Find where the given text appears and provide that cell's center as (X, Y) coordinate. 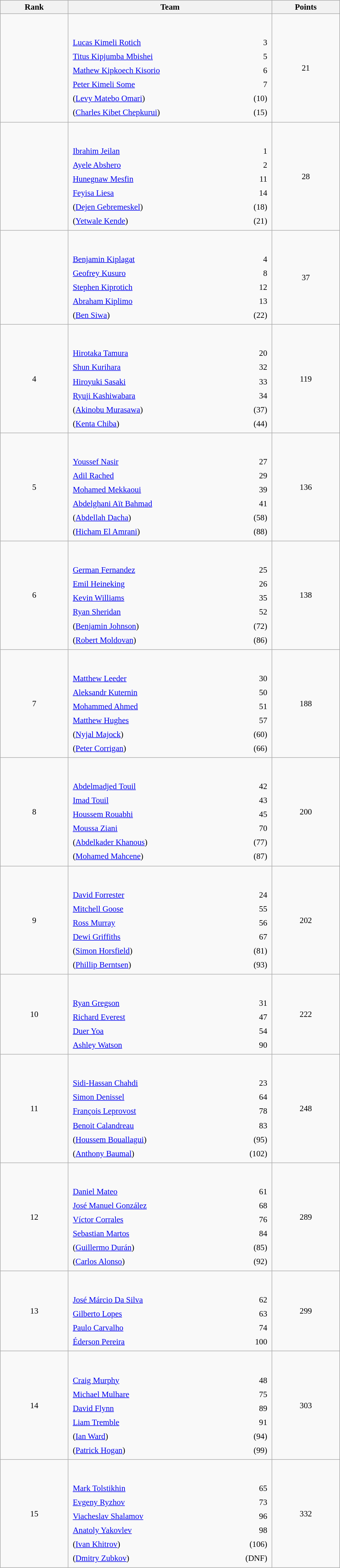
83 (247, 1125)
Mathew Kipkoech Kisorio (154, 71)
Ryan Sheridan (150, 612)
Points (306, 7)
David Flynn (148, 1408)
27 (252, 462)
56 (248, 923)
67 (248, 937)
(95) (247, 1139)
91 (247, 1422)
Shun Kurihara (151, 367)
(Ian Ward) (148, 1436)
Stephen Kiprotich (149, 287)
30 (250, 678)
42 (251, 787)
98 (244, 1530)
(15) (253, 113)
(86) (250, 640)
25 (250, 570)
Matthew Leeder 30 Aleksandr Kuternin 50 Mohammed Ahmed 51 Matthew Hughes 57 (Nyjal Majock) (60) (Peter Corrigan) (66) (170, 703)
299 (306, 1311)
26 (250, 584)
24 (248, 895)
Mitchell Goose (148, 909)
68 (251, 1205)
10 (34, 1014)
Ryan Gregson (153, 1003)
(Ivan Khitrov) (144, 1544)
(21) (250, 221)
52 (250, 612)
222 (306, 1014)
39 (252, 490)
François Leprovost (148, 1111)
(Charles Kibet Chepkurui) (154, 113)
84 (251, 1234)
Éderson Pereira (152, 1342)
289 (306, 1217)
(99) (247, 1450)
202 (306, 920)
Hiroyuki Sasaki (151, 381)
José Márcio Da Silva (152, 1300)
(Benjamin Johnson) (150, 626)
Abdelmadjed Touil 42 Imad Touil 43 Houssem Rouabhi 45 Moussa Ziani 70 (Abdelkader Khanous) (77) (Mohamed Mahcene) (87) (170, 812)
(Patrick Hogan) (148, 1450)
(92) (251, 1262)
Mark Tolstikhin (144, 1488)
28 (306, 176)
Rank (34, 7)
136 (306, 487)
35 (250, 598)
Moussa Ziani (152, 828)
Geofrey Kusuro (149, 273)
Ibrahim Jeilan 1 Ayele Abshero 2 Hunegnaw Mesfin 11 Feyisa Liesa 14 (Dejen Gebremeskel) (18) (Yetwale Kende) (21) (170, 176)
73 (244, 1502)
David Forrester (148, 895)
Sidi-Hassan Chahdi 23 Simon Denissel 64 François Leprovost 78 Benoit Calandreau 83 (Houssem Bouallagui) (95) (Anthony Baumal) (102) (170, 1109)
21 (306, 68)
48 (247, 1380)
90 (252, 1045)
(Abdellah Dacha) (153, 518)
Simon Denissel (148, 1097)
119 (306, 379)
Lucas Kimeli Rotich 3 Titus Kipjumba Mbishei 5 Mathew Kipkoech Kisorio 6 Peter Kimeli Some 7 (Levy Matebo Omari) (10) (Charles Kibet Chepkurui) (15) (170, 68)
188 (306, 703)
(Peter Corrigan) (150, 748)
76 (251, 1219)
50 (250, 692)
74 (252, 1328)
Houssem Rouabhi (152, 814)
(Kenta Chiba) (151, 424)
(81) (248, 951)
Michael Mulhare (148, 1394)
70 (251, 828)
37 (306, 277)
Peter Kimeli Some (154, 85)
(Levy Matebo Omari) (154, 99)
(77) (251, 842)
23 (247, 1083)
Emil Heineking (150, 584)
89 (247, 1408)
(66) (250, 748)
Viacheslav Shalamov (144, 1516)
55 (248, 909)
(18) (250, 207)
Kevin Williams (150, 598)
(88) (252, 532)
Team (170, 7)
45 (251, 814)
Imad Touil (152, 800)
78 (247, 1111)
(Dejen Gebremeskel) (151, 207)
Sidi-Hassan Chahdi (148, 1083)
(Simon Horsfield) (148, 951)
Craig Murphy (148, 1380)
(94) (247, 1436)
Benjamin Kiplagat (149, 259)
Daniel Mateo 61 José Manuel González 68 Víctor Corrales 76 Sebastian Martos 84 (Guillermo Durán) (85) (Carlos Alonso) (92) (170, 1217)
(60) (250, 734)
20 (250, 353)
Matthew Leeder (150, 678)
(Akinobu Murasawa) (151, 410)
Lucas Kimeli Rotich (154, 43)
43 (251, 800)
(93) (248, 965)
(Abdelkader Khanous) (152, 842)
2 (250, 165)
54 (252, 1031)
Abraham Kiplimo (149, 301)
Ross Murray (148, 923)
Duer Yoa (153, 1031)
Dewi Griffiths (148, 937)
Gilberto Lopes (152, 1314)
41 (252, 504)
248 (306, 1109)
Aleksandr Kuternin (150, 692)
Richard Everest (153, 1017)
Hunegnaw Mesfin (151, 179)
(Robert Moldovan) (150, 640)
(Phillip Berntsen) (148, 965)
32 (250, 367)
Víctor Corrales (152, 1219)
200 (306, 812)
(Houssem Bouallagui) (148, 1139)
303 (306, 1405)
(DNF) (244, 1558)
(37) (250, 410)
(Hicham El Amrani) (153, 532)
75 (247, 1394)
Youssef Nasir 27 Adil Rached 29 Mohamed Mekkaoui 39 Abdelghani Aït Bahmad 41 (Abdellah Dacha) (58) (Hicham El Amrani) (88) (170, 487)
Hirotaka Tamura 20 Shun Kurihara 32 Hiroyuki Sasaki 33 Ryuji Kashiwabara 34 (Akinobu Murasawa) (37) (Kenta Chiba) (44) (170, 379)
(Guillermo Durán) (152, 1248)
Ryuji Kashiwabara (151, 395)
(44) (250, 424)
Ryan Gregson 31 Richard Everest 47 Duer Yoa 54 Ashley Watson 90 (170, 1014)
61 (251, 1191)
Ashley Watson (153, 1045)
David Forrester 24 Mitchell Goose 55 Ross Murray 56 Dewi Griffiths 67 (Simon Horsfield) (81) (Phillip Berntsen) (93) (170, 920)
(Carlos Alonso) (152, 1262)
(72) (250, 626)
47 (252, 1017)
62 (252, 1300)
Mohamed Mekkaoui (153, 490)
(Yetwale Kende) (151, 221)
German Fernandez (150, 570)
Anatoly Yakovlev (144, 1530)
(58) (252, 518)
(102) (247, 1153)
(Nyjal Majock) (150, 734)
José Márcio Da Silva 62 Gilberto Lopes 63 Paulo Carvalho 74 Éderson Pereira 100 (170, 1311)
(85) (251, 1248)
1 (250, 151)
Abdelghani Aït Bahmad (153, 504)
Liam Tremble (148, 1422)
65 (244, 1488)
Matthew Hughes (150, 720)
Daniel Mateo (152, 1191)
Craig Murphy 48 Michael Mulhare 75 David Flynn 89 Liam Tremble 91 (Ian Ward) (94) (Patrick Hogan) (99) (170, 1405)
57 (250, 720)
Youssef Nasir (153, 462)
Mark Tolstikhin 65 Evgeny Ryzhov 73 Viacheslav Shalamov 96 Anatoly Yakovlev 98 (Ivan Khitrov) (106) (Dmitry Zubkov) (DNF) (170, 1514)
Hirotaka Tamura (151, 353)
German Fernandez 25 Emil Heineking 26 Kevin Williams 35 Ryan Sheridan 52 (Benjamin Johnson) (72) (Robert Moldovan) (86) (170, 595)
Benoit Calandreau (148, 1125)
(Ben Siwa) (149, 315)
Evgeny Ryzhov (144, 1502)
96 (244, 1516)
31 (252, 1003)
(Anthony Baumal) (148, 1153)
(22) (249, 315)
(Mohamed Mahcene) (152, 856)
Benjamin Kiplagat 4 Geofrey Kusuro 8 Stephen Kiprotich 12 Abraham Kiplimo 13 (Ben Siwa) (22) (170, 277)
138 (306, 595)
José Manuel González (152, 1205)
64 (247, 1097)
(10) (253, 99)
Abdelmadjed Touil (152, 787)
9 (34, 920)
(106) (244, 1544)
51 (250, 706)
Sebastian Martos (152, 1234)
Ayele Abshero (151, 165)
Mohammed Ahmed (150, 706)
33 (250, 381)
15 (34, 1514)
Feyisa Liesa (151, 193)
63 (252, 1314)
3 (253, 43)
(87) (251, 856)
29 (252, 475)
100 (252, 1342)
Titus Kipjumba Mbishei (154, 57)
34 (250, 395)
Paulo Carvalho (152, 1328)
(Dmitry Zubkov) (144, 1558)
Adil Rached (153, 475)
332 (306, 1514)
Ibrahim Jeilan (151, 151)
